Pinpoint the cell where the given text exists, returning its (x, y) midpoint coordinate. 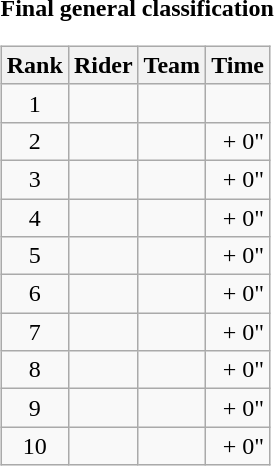
Time (238, 65)
4 (34, 217)
3 (34, 179)
9 (34, 408)
8 (34, 370)
7 (34, 332)
10 (34, 446)
5 (34, 256)
Rider (103, 65)
Rank (34, 65)
2 (34, 141)
1 (34, 103)
6 (34, 294)
Team (172, 65)
